Pinpoint the cell where the given text exists, returning its (X, Y) midpoint coordinate. 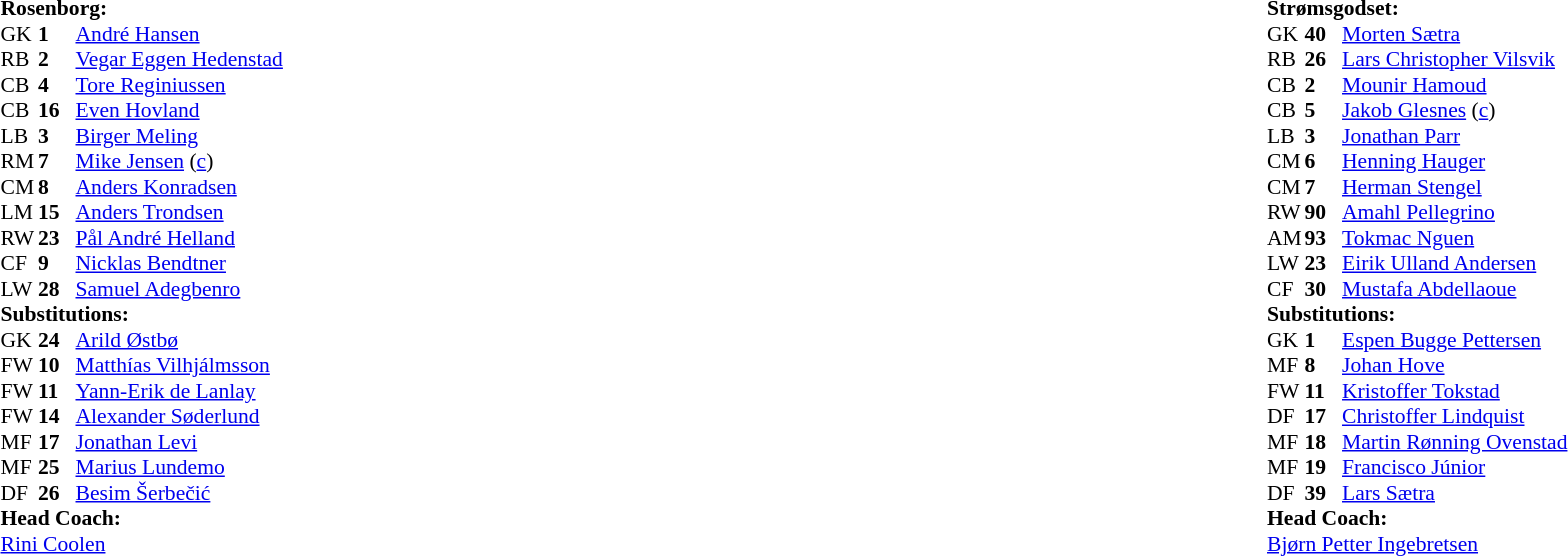
Mike Jensen (c) (180, 161)
6 (1324, 161)
Mustafa Abdellaoue (1454, 289)
Christoffer Lindquist (1454, 417)
Jonathan Levi (180, 442)
18 (1324, 442)
5 (1324, 111)
25 (57, 467)
LM (19, 213)
Anders Konradsen (180, 187)
Francisco Júnior (1454, 467)
AM (1286, 238)
9 (57, 263)
93 (1324, 238)
Alexander Søderlund (180, 417)
Matthías Vilhjálmsson (180, 365)
19 (1324, 467)
28 (57, 289)
Lars Sætra (1454, 493)
Nicklas Bendtner (180, 263)
Even Hovland (180, 111)
90 (1324, 213)
Herman Stengel (1454, 187)
Arild Østbø (180, 340)
Jonathan Parr (1454, 136)
Amahl Pellegrino (1454, 213)
Birger Meling (180, 136)
Kristoffer Tokstad (1454, 391)
Henning Hauger (1454, 161)
40 (1324, 34)
Marius Lundemo (180, 467)
Samuel Adegbenro (180, 289)
Yann-Erik de Lanlay (180, 391)
Pål André Helland (180, 238)
Vegar Eggen Hedenstad (180, 59)
Lars Christopher Vilsvik (1454, 59)
Anders Trondsen (180, 213)
Mounir Hamoud (1454, 85)
24 (57, 340)
10 (57, 365)
RM (19, 161)
André Hansen (180, 34)
Morten Sætra (1454, 34)
Espen Bugge Pettersen (1454, 340)
30 (1324, 289)
Eirik Ulland Andersen (1454, 263)
39 (1324, 493)
Johan Hove (1454, 365)
Martin Rønning Ovenstad (1454, 442)
Jakob Glesnes (c) (1454, 111)
16 (57, 111)
4 (57, 85)
Tokmac Nguen (1454, 238)
Besim Šerbečić (180, 493)
14 (57, 417)
Tore Reginiussen (180, 85)
15 (57, 213)
